Return [x, y] of the center of cell containing provided text 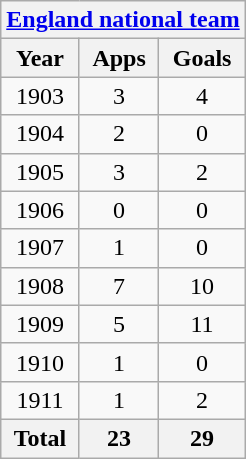
5 [119, 324]
1909 [40, 324]
1905 [40, 172]
1908 [40, 286]
England national team [123, 20]
4 [202, 96]
1904 [40, 134]
1910 [40, 362]
29 [202, 438]
11 [202, 324]
23 [119, 438]
1907 [40, 248]
Total [40, 438]
7 [119, 286]
Year [40, 58]
Goals [202, 58]
10 [202, 286]
1903 [40, 96]
1911 [40, 400]
1906 [40, 210]
Apps [119, 58]
